Detect which cell encompasses the target text, then output its (x, y) center coordinate. 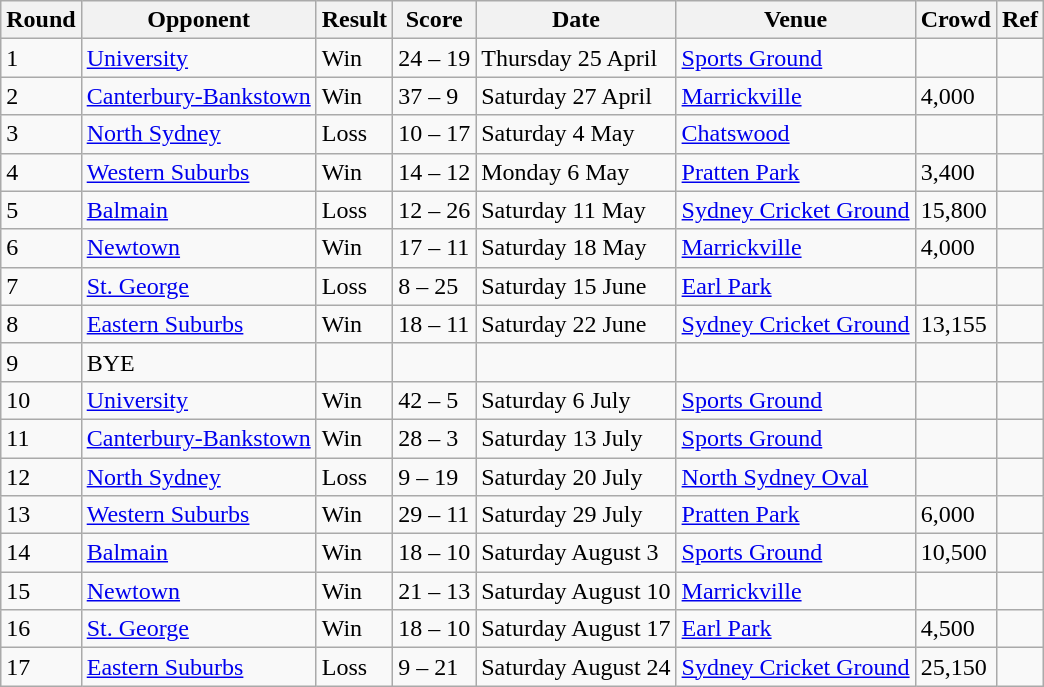
6,000 (956, 515)
Saturday 22 June (576, 324)
4,500 (956, 629)
3 (41, 134)
17 (41, 667)
28 – 3 (434, 438)
Result (354, 20)
14 (41, 553)
Saturday 11 May (576, 210)
Venue (796, 20)
5 (41, 210)
Saturday August 24 (576, 667)
Saturday August 3 (576, 553)
Opponent (198, 20)
Saturday 4 May (576, 134)
Saturday 13 July (576, 438)
Score (434, 20)
North Sydney Oval (796, 477)
BYE (198, 362)
21 – 13 (434, 591)
Chatswood (796, 134)
24 – 19 (434, 58)
16 (41, 629)
8 (41, 324)
Thursday 25 April (576, 58)
11 (41, 438)
10 – 17 (434, 134)
12 – 26 (434, 210)
9 (41, 362)
Saturday 6 July (576, 400)
Saturday 15 June (576, 286)
37 – 9 (434, 96)
18 – 11 (434, 324)
14 – 12 (434, 172)
6 (41, 248)
10 (41, 400)
15 (41, 591)
9 – 19 (434, 477)
Round (41, 20)
17 – 11 (434, 248)
29 – 11 (434, 515)
8 – 25 (434, 286)
Saturday August 17 (576, 629)
3,400 (956, 172)
Saturday 20 July (576, 477)
10,500 (956, 553)
Saturday 27 April (576, 96)
1 (41, 58)
25,150 (956, 667)
13,155 (956, 324)
Saturday 29 July (576, 515)
Saturday August 10 (576, 591)
Ref (1020, 20)
12 (41, 477)
Saturday 18 May (576, 248)
2 (41, 96)
Date (576, 20)
15,800 (956, 210)
42 – 5 (434, 400)
Monday 6 May (576, 172)
4 (41, 172)
9 – 21 (434, 667)
Crowd (956, 20)
7 (41, 286)
13 (41, 515)
